Detect which cell encompasses the target text, then output its (x, y) center coordinate. 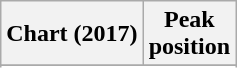
Chart (2017) (72, 34)
Peakposition (189, 34)
